For the text-containing cell, return its midpoint in (X, Y) coordinate format. 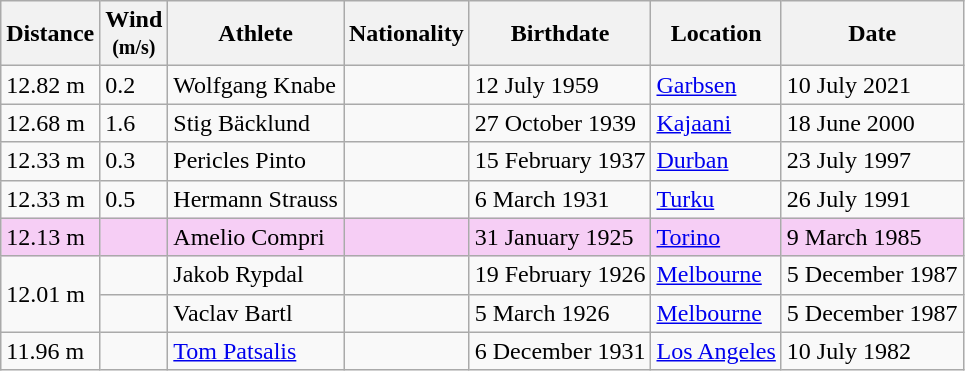
Torino (716, 237)
1.6 (134, 123)
0.2 (134, 85)
Los Angeles (716, 351)
Location (716, 34)
Date (872, 34)
Hermann Strauss (256, 199)
26 July 1991 (872, 199)
Vaclav Bartl (256, 313)
6 December 1931 (560, 351)
19 February 1926 (560, 275)
Wolfgang Knabe (256, 85)
Tom Patsalis (256, 351)
18 June 2000 (872, 123)
Birthdate (560, 34)
10 July 2021 (872, 85)
Jakob Rypdal (256, 275)
Durban (716, 161)
Nationality (407, 34)
10 July 1982 (872, 351)
0.5 (134, 199)
6 March 1931 (560, 199)
Pericles Pinto (256, 161)
Turku (716, 199)
9 March 1985 (872, 237)
11.96 m (50, 351)
12.13 m (50, 237)
12.82 m (50, 85)
27 October 1939 (560, 123)
Amelio Compri (256, 237)
23 July 1997 (872, 161)
12 July 1959 (560, 85)
Kajaani (716, 123)
Athlete (256, 34)
12.68 m (50, 123)
0.3 (134, 161)
5 March 1926 (560, 313)
Garbsen (716, 85)
Distance (50, 34)
15 February 1937 (560, 161)
Stig Bäcklund (256, 123)
12.01 m (50, 294)
Wind(m/s) (134, 34)
31 January 1925 (560, 237)
